Output the [x, y] coordinate of the center of the cell containing the given text.  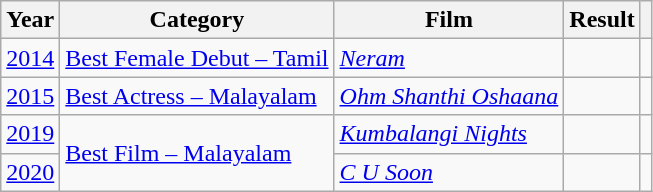
Result [602, 20]
C U Soon [449, 172]
Best Female Debut – Tamil [197, 58]
Neram [449, 58]
Kumbalangi Nights [449, 134]
Ohm Shanthi Oshaana [449, 96]
Best Film – Malayalam [197, 153]
2014 [30, 58]
Year [30, 20]
2020 [30, 172]
2019 [30, 134]
Best Actress – Malayalam [197, 96]
Film [449, 20]
Category [197, 20]
2015 [30, 96]
